Return (x, y) of the center of cell containing provided text 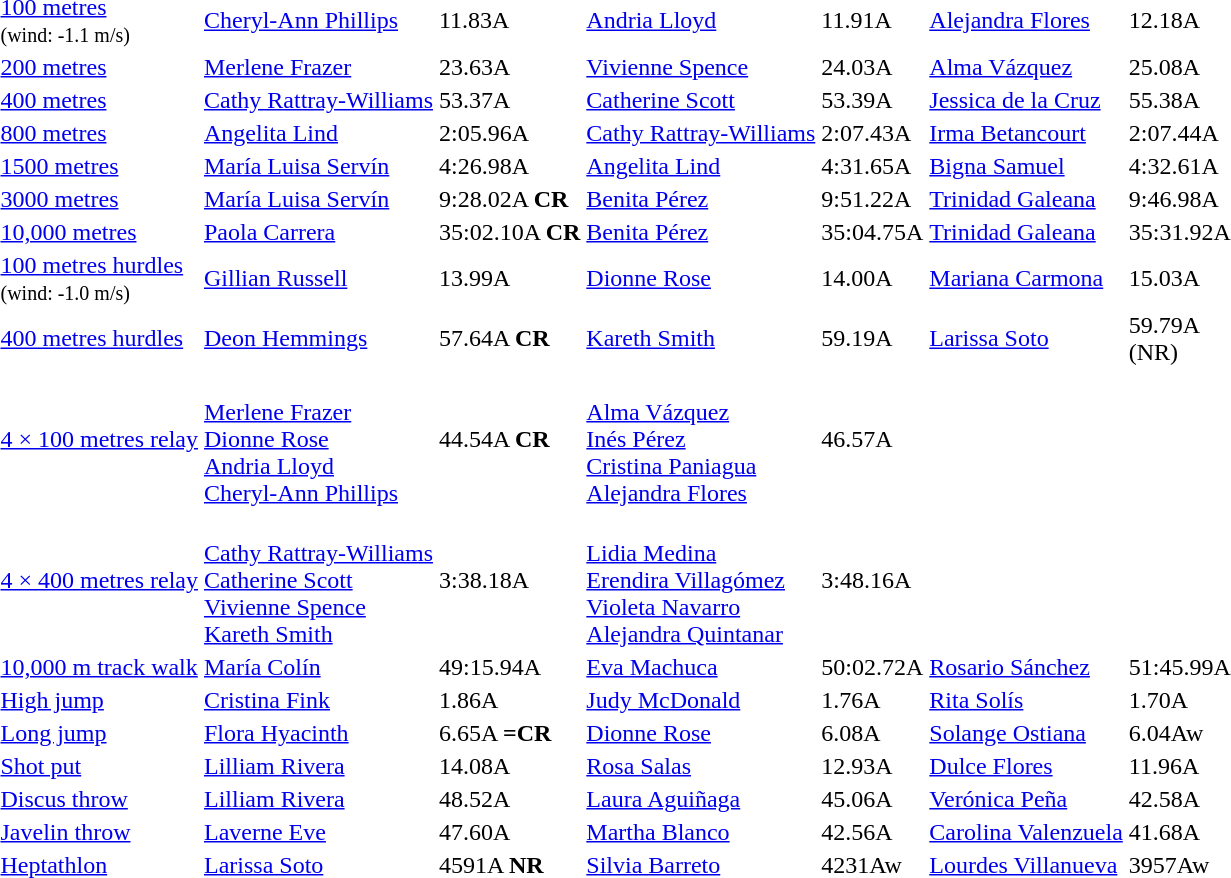
Paola Carrera (318, 232)
59.19A (872, 338)
46.57A (872, 439)
1.76A (872, 700)
12.93A (872, 766)
9:51.22A (872, 199)
Irma Betancourt (1026, 133)
35:02.10A CR (509, 232)
Larissa Soto (1026, 338)
35:04.75A (872, 232)
Alma Vázquez (1026, 67)
49:15.94A (509, 667)
Merlene FrazerDionne RoseAndria LloydCheryl-Ann Phillips (318, 439)
2:07.43A (872, 133)
2:05.96A (509, 133)
Mariana Carmona (1026, 278)
14.00A (872, 278)
Vivienne Spence (701, 67)
Jessica de la Cruz (1026, 100)
48.52A (509, 799)
Judy McDonald (701, 700)
Catherine Scott (701, 100)
Laura Aguiñaga (701, 799)
Cristina Fink (318, 700)
Cathy Rattray-WilliamsCatherine ScottVivienne SpenceKareth Smith (318, 580)
57.64A CR (509, 338)
Rosa Salas (701, 766)
9:28.02A CR (509, 199)
47.60A (509, 832)
53.37A (509, 100)
1.86A (509, 700)
53.39A (872, 100)
Merlene Frazer (318, 67)
14.08A (509, 766)
Kareth Smith (701, 338)
Bigna Samuel (1026, 166)
Deon Hemmings (318, 338)
Dulce Flores (1026, 766)
Rita Solís (1026, 700)
50:02.72A (872, 667)
Alma VázquezInés PérezCristina PaniaguaAlejandra Flores (701, 439)
Solange Ostiana (1026, 733)
Martha Blanco (701, 832)
María Colín (318, 667)
Rosario Sánchez (1026, 667)
Eva Machuca (701, 667)
Carolina Valenzuela (1026, 832)
Gillian Russell (318, 278)
Laverne Eve (318, 832)
Verónica Peña (1026, 799)
45.06A (872, 799)
4:31.65A (872, 166)
13.99A (509, 278)
Lidia MedinaErendira VillagómezVioleta NavarroAlejandra Quintanar (701, 580)
3:38.18A (509, 580)
6.08A (872, 733)
42.56A (872, 832)
6.65A =CR (509, 733)
24.03A (872, 67)
Flora Hyacinth (318, 733)
4:26.98A (509, 166)
23.63A (509, 67)
44.54A CR (509, 439)
3:48.16A (872, 580)
